Return the (X, Y) coordinate for the center point of the cell that contains the specified text.  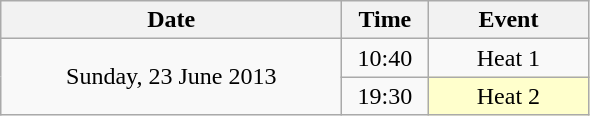
Date (172, 20)
Time (385, 20)
Event (508, 20)
Heat 1 (508, 58)
10:40 (385, 58)
Heat 2 (508, 96)
19:30 (385, 96)
Sunday, 23 June 2013 (172, 77)
